Pinpoint the cell where the given text exists, returning its (X, Y) midpoint coordinate. 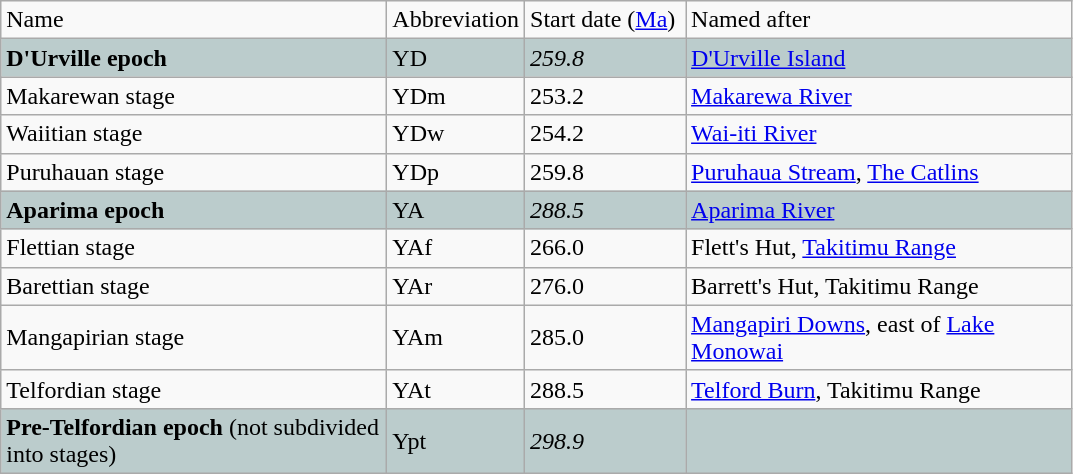
Makarewan stage (194, 96)
Flettian stage (194, 248)
Telford Burn, Takitimu Range (879, 389)
Telfordian stage (194, 389)
Barrett's Hut, Takitimu Range (879, 286)
YAr (456, 286)
Waiitian stage (194, 134)
YD (456, 58)
Barettian stage (194, 286)
D'Urville epoch (194, 58)
Name (194, 20)
Start date (Ma) (606, 20)
Named after (879, 20)
D'Urville Island (879, 58)
Aparima River (879, 210)
Mangapiri Downs, east of Lake Monowai (879, 338)
Flett's Hut, Takitimu Range (879, 248)
YAm (456, 338)
254.2 (606, 134)
Wai-iti River (879, 134)
Abbreviation (456, 20)
YDp (456, 172)
285.0 (606, 338)
YAf (456, 248)
253.2 (606, 96)
Makarewa River (879, 96)
276.0 (606, 286)
YDw (456, 134)
YDm (456, 96)
Aparima epoch (194, 210)
YA (456, 210)
Ypt (456, 440)
Puruhauan stage (194, 172)
YAt (456, 389)
298.9 (606, 440)
Puruhaua Stream, The Catlins (879, 172)
Mangapirian stage (194, 338)
266.0 (606, 248)
Pre-Telfordian epoch (not subdivided into stages) (194, 440)
